Search for the cell housing the specified text and yield its [X, Y] center coordinate. 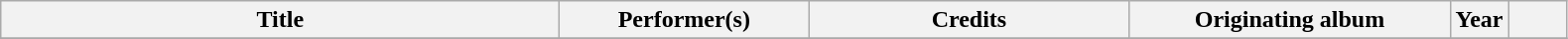
Performer(s) [685, 20]
Originating album [1290, 20]
Year [1479, 20]
Credits [969, 20]
Title [280, 20]
